For the text-containing cell, return its midpoint in [X, Y] coordinate format. 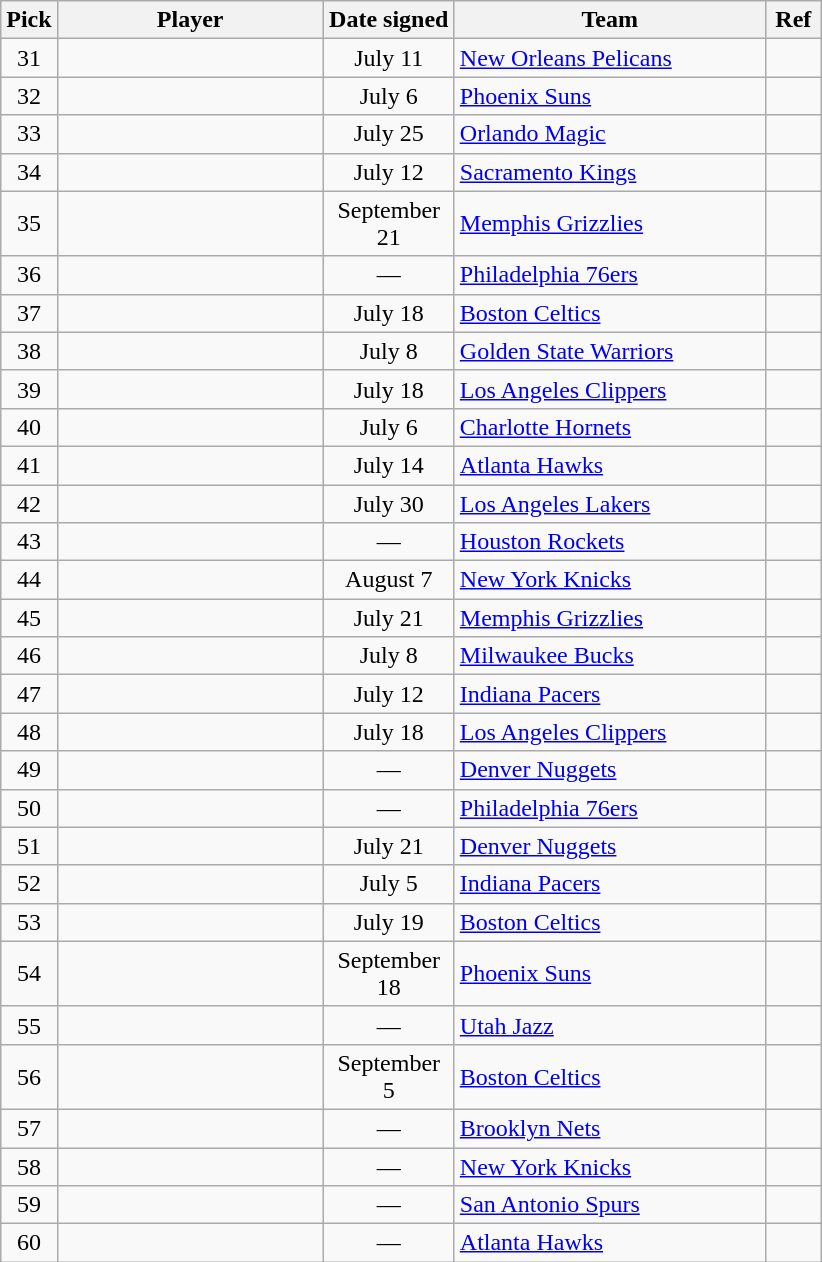
58 [29, 1167]
55 [29, 1025]
Team [610, 20]
46 [29, 656]
Golden State Warriors [610, 351]
July 11 [388, 58]
39 [29, 389]
32 [29, 96]
47 [29, 694]
Pick [29, 20]
Orlando Magic [610, 134]
40 [29, 427]
54 [29, 974]
36 [29, 275]
35 [29, 224]
57 [29, 1128]
37 [29, 313]
56 [29, 1076]
31 [29, 58]
51 [29, 846]
33 [29, 134]
Player [190, 20]
Sacramento Kings [610, 172]
43 [29, 542]
September 21 [388, 224]
July 19 [388, 922]
Date signed [388, 20]
July 14 [388, 465]
August 7 [388, 580]
September 18 [388, 974]
50 [29, 808]
Milwaukee Bucks [610, 656]
September 5 [388, 1076]
41 [29, 465]
59 [29, 1205]
Charlotte Hornets [610, 427]
Ref [793, 20]
44 [29, 580]
45 [29, 618]
July 30 [388, 503]
42 [29, 503]
60 [29, 1243]
Utah Jazz [610, 1025]
38 [29, 351]
Brooklyn Nets [610, 1128]
48 [29, 732]
San Antonio Spurs [610, 1205]
49 [29, 770]
53 [29, 922]
52 [29, 884]
Houston Rockets [610, 542]
Los Angeles Lakers [610, 503]
34 [29, 172]
New Orleans Pelicans [610, 58]
July 25 [388, 134]
July 5 [388, 884]
